Identify which cell holds the provided text, then report its [X, Y] central coordinate. 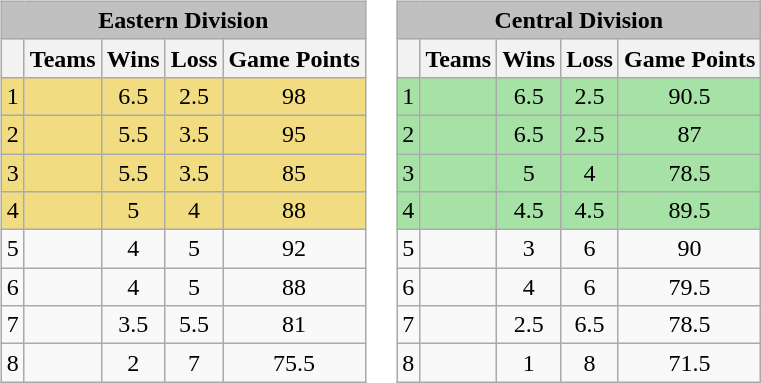
79.5 [689, 287]
71.5 [689, 363]
Central Division [579, 20]
98 [294, 96]
Eastern Division [183, 20]
90.5 [689, 96]
95 [294, 134]
92 [294, 249]
90 [689, 249]
89.5 [689, 211]
75.5 [294, 363]
81 [294, 325]
87 [689, 134]
85 [294, 173]
